Extract the [X, Y] coordinate from the center of the cell holding the provided text.  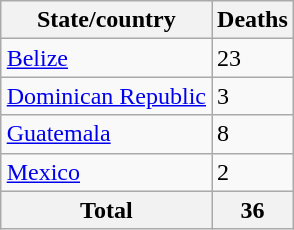
23 [253, 58]
8 [253, 134]
3 [253, 96]
36 [253, 210]
Belize [106, 58]
Mexico [106, 172]
Total [106, 210]
Deaths [253, 20]
State/country [106, 20]
Dominican Republic [106, 96]
2 [253, 172]
Guatemala [106, 134]
